Identify which cell holds the provided text, then report its [X, Y] central coordinate. 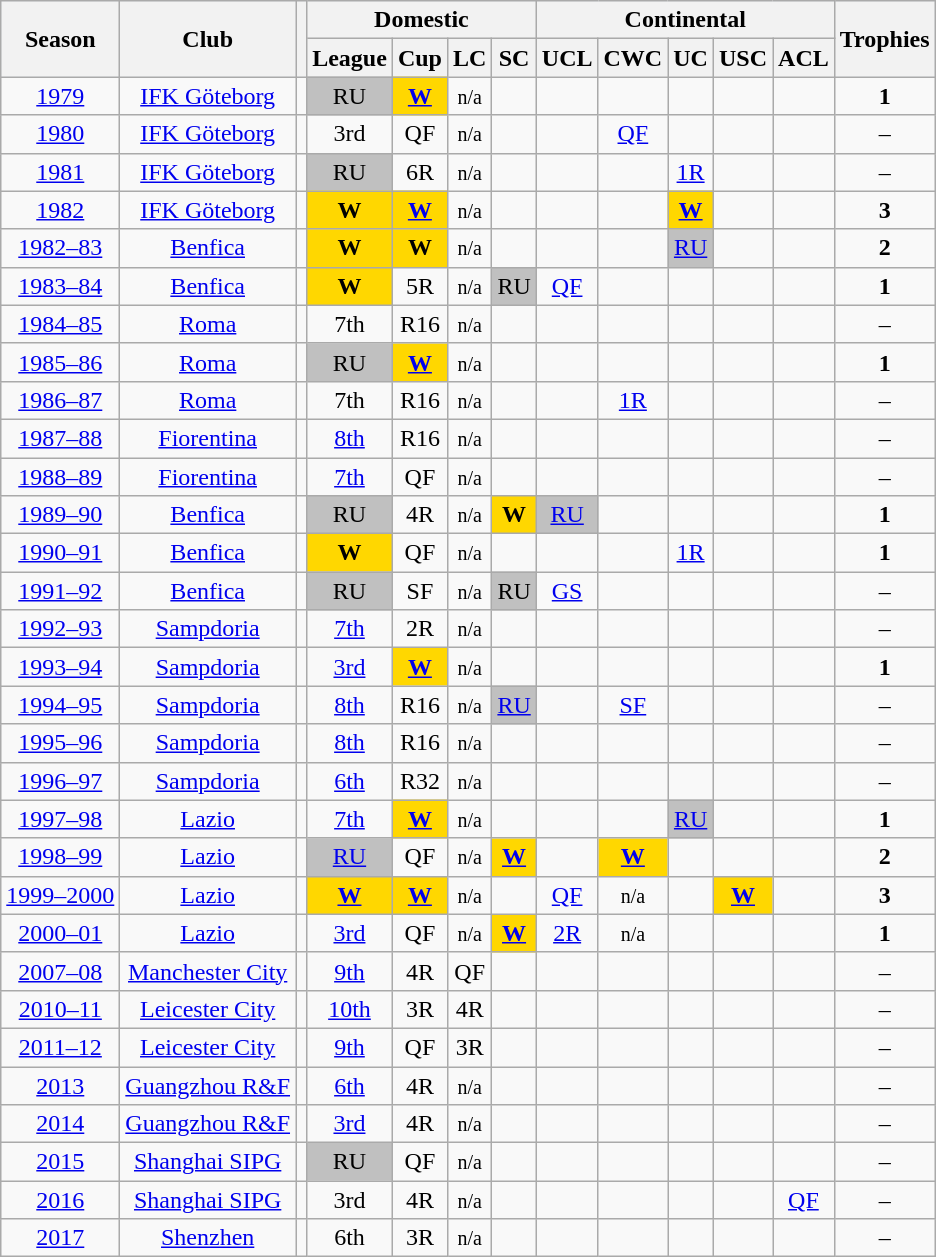
LC [469, 58]
1993–94 [60, 667]
CWC [633, 58]
2014 [60, 1124]
Shenzhen [208, 1238]
GS [567, 591]
1988–89 [60, 477]
2010–11 [60, 1009]
2000–01 [60, 933]
1987–88 [60, 438]
1981 [60, 172]
1986–87 [60, 400]
1996–97 [60, 781]
Continental [685, 20]
Trophies [884, 39]
1982–83 [60, 248]
1983–84 [60, 286]
2016 [60, 1200]
2017 [60, 1238]
1980 [60, 134]
Season [60, 39]
1989–90 [60, 515]
1995–96 [60, 743]
2007–08 [60, 971]
1990–91 [60, 553]
UC [691, 58]
Cup [420, 58]
1984–85 [60, 324]
USC [742, 58]
ACL [804, 58]
1982 [60, 210]
2015 [60, 1162]
5R [420, 286]
1979 [60, 96]
League [350, 58]
2011–12 [60, 1047]
UCL [567, 58]
R32 [420, 781]
1985–86 [60, 362]
6R [420, 172]
1991–92 [60, 591]
1992–93 [60, 629]
Manchester City [208, 971]
Club [208, 39]
2013 [60, 1085]
Domestic [422, 20]
1997–98 [60, 819]
SC [514, 58]
1998–99 [60, 857]
1994–95 [60, 705]
1999–2000 [60, 895]
10th [350, 1009]
